Return the [x, y] coordinate for the center point of the cell that contains the specified text.  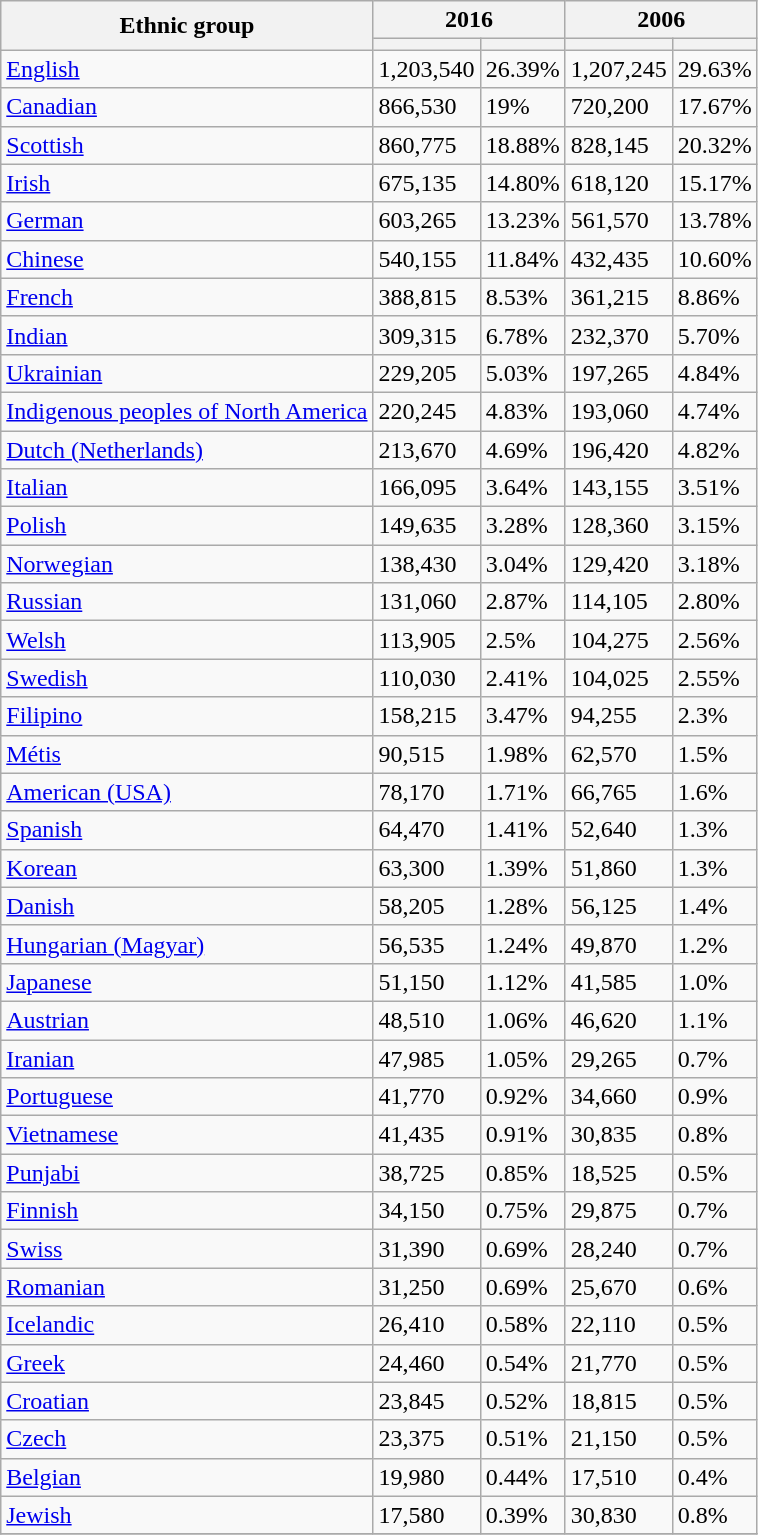
30,835 [618, 1135]
196,420 [618, 449]
American (USA) [187, 792]
2.56% [714, 640]
21,770 [618, 1363]
Vietnamese [187, 1135]
720,200 [618, 107]
17.67% [714, 107]
0.75% [522, 1211]
63,300 [426, 868]
19% [522, 107]
1.71% [522, 792]
Greek [187, 1363]
Métis [187, 754]
13.78% [714, 221]
Italian [187, 488]
56,535 [426, 944]
603,265 [426, 221]
113,905 [426, 640]
1.24% [522, 944]
138,430 [426, 564]
Ukrainian [187, 373]
2.3% [714, 716]
56,125 [618, 906]
0.85% [522, 1173]
1.4% [714, 906]
4.69% [522, 449]
Jewish [187, 1515]
62,570 [618, 754]
28,240 [618, 1249]
52,640 [618, 830]
Norwegian [187, 564]
94,255 [618, 716]
5.70% [714, 335]
Irish [187, 183]
Croatian [187, 1401]
29.63% [714, 69]
128,360 [618, 526]
0.54% [522, 1363]
860,775 [426, 145]
129,420 [618, 564]
49,870 [618, 944]
Chinese [187, 259]
34,150 [426, 1211]
675,135 [426, 183]
11.84% [522, 259]
1.39% [522, 868]
3.18% [714, 564]
38,725 [426, 1173]
Spanish [187, 830]
58,205 [426, 906]
48,510 [426, 1020]
20.32% [714, 145]
90,515 [426, 754]
German [187, 221]
4.82% [714, 449]
1.05% [522, 1059]
26.39% [522, 69]
51,860 [618, 868]
0.6% [714, 1287]
158,215 [426, 716]
2.41% [522, 678]
0.4% [714, 1477]
Scottish [187, 145]
French [187, 297]
6.78% [522, 335]
Korean [187, 868]
1,203,540 [426, 69]
0.44% [522, 1477]
4.83% [522, 411]
Romanian [187, 1287]
51,150 [426, 982]
31,390 [426, 1249]
3.28% [522, 526]
0.91% [522, 1135]
Welsh [187, 640]
1.1% [714, 1020]
3.15% [714, 526]
30,830 [618, 1515]
26,410 [426, 1325]
22,110 [618, 1325]
213,670 [426, 449]
41,435 [426, 1135]
193,060 [618, 411]
232,370 [618, 335]
29,265 [618, 1059]
540,155 [426, 259]
561,570 [618, 221]
0.58% [522, 1325]
15.17% [714, 183]
English [187, 69]
432,435 [618, 259]
18,815 [618, 1401]
41,585 [618, 982]
1.5% [714, 754]
17,510 [618, 1477]
114,105 [618, 602]
23,845 [426, 1401]
Iranian [187, 1059]
34,660 [618, 1097]
149,635 [426, 526]
220,245 [426, 411]
2016 [469, 20]
4.84% [714, 373]
41,770 [426, 1097]
24,460 [426, 1363]
1.28% [522, 906]
866,530 [426, 107]
131,060 [426, 602]
25,670 [618, 1287]
618,120 [618, 183]
66,765 [618, 792]
0.52% [522, 1401]
1.06% [522, 1020]
0.39% [522, 1515]
229,205 [426, 373]
Indigenous peoples of North America [187, 411]
0.51% [522, 1439]
1.12% [522, 982]
Polish [187, 526]
14.80% [522, 183]
29,875 [618, 1211]
Ethnic group [187, 26]
Portuguese [187, 1097]
3.64% [522, 488]
0.9% [714, 1097]
Belgian [187, 1477]
78,170 [426, 792]
10.60% [714, 259]
18,525 [618, 1173]
Punjabi [187, 1173]
46,620 [618, 1020]
8.53% [522, 297]
3.04% [522, 564]
143,155 [618, 488]
1.0% [714, 982]
166,095 [426, 488]
1.41% [522, 830]
2.5% [522, 640]
Indian [187, 335]
47,985 [426, 1059]
17,580 [426, 1515]
3.47% [522, 716]
3.51% [714, 488]
Russian [187, 602]
Icelandic [187, 1325]
64,470 [426, 830]
4.74% [714, 411]
197,265 [618, 373]
Czech [187, 1439]
18.88% [522, 145]
Hungarian (Magyar) [187, 944]
1.98% [522, 754]
361,215 [618, 297]
2.55% [714, 678]
Dutch (Netherlands) [187, 449]
8.86% [714, 297]
Filipino [187, 716]
21,150 [618, 1439]
Swiss [187, 1249]
388,815 [426, 297]
5.03% [522, 373]
309,315 [426, 335]
Danish [187, 906]
2.87% [522, 602]
Canadian [187, 107]
1.6% [714, 792]
1,207,245 [618, 69]
2.80% [714, 602]
104,025 [618, 678]
Finnish [187, 1211]
0.92% [522, 1097]
828,145 [618, 145]
2006 [661, 20]
19,980 [426, 1477]
1.2% [714, 944]
110,030 [426, 678]
Japanese [187, 982]
Austrian [187, 1020]
13.23% [522, 221]
23,375 [426, 1439]
31,250 [426, 1287]
104,275 [618, 640]
Swedish [187, 678]
